Return the [X, Y] coordinate for the center point of the cell that contains the specified text.  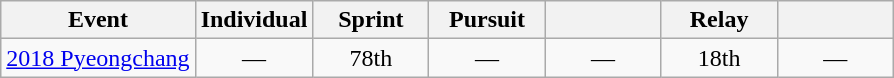
Event [98, 20]
Pursuit [487, 20]
78th [371, 58]
Sprint [371, 20]
2018 Pyeongchang [98, 58]
18th [719, 58]
Relay [719, 20]
Individual [254, 20]
